Find where the given text appears and provide that cell's center as [X, Y] coordinate. 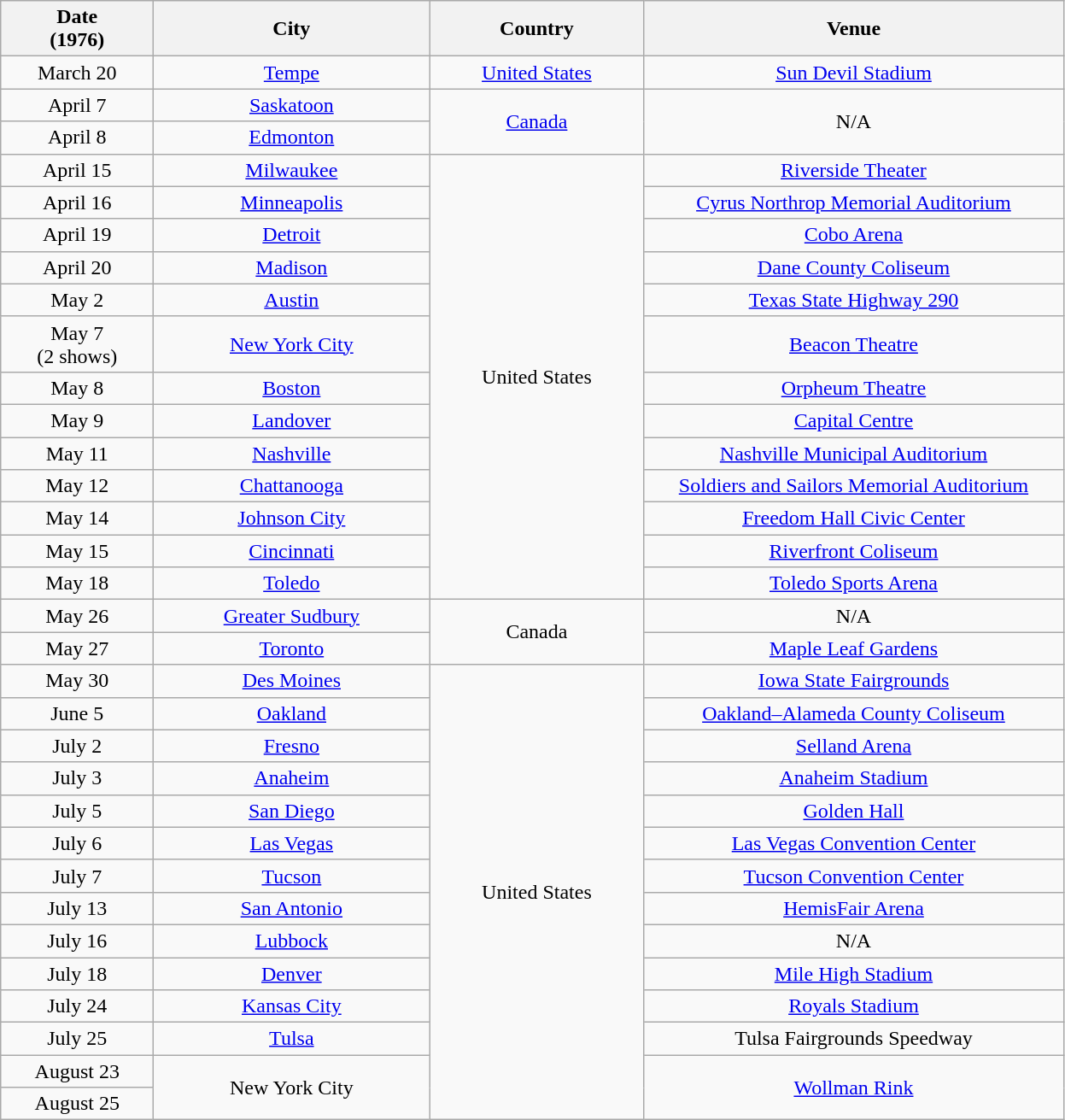
August 23 [77, 1071]
Cincinnati [292, 551]
Lubbock [292, 941]
March 20 [77, 73]
Toronto [292, 648]
Edmonton [292, 138]
May 26 [77, 616]
Des Moines [292, 681]
May 9 [77, 420]
HemisFair Arena [854, 908]
Toledo Sports Arena [854, 583]
Fresno [292, 746]
Royals Stadium [854, 1006]
August 25 [77, 1104]
May 30 [77, 681]
May 15 [77, 551]
Riverside Theater [854, 170]
Chattanooga [292, 486]
Tucson [292, 876]
April 8 [77, 138]
Iowa State Fairgrounds [854, 681]
Texas State Highway 290 [854, 300]
April 16 [77, 202]
Boston [292, 388]
July 7 [77, 876]
Nashville [292, 454]
Country [536, 29]
Tulsa [292, 1039]
Capital Centre [854, 420]
Detroit [292, 235]
Landover [292, 420]
Oakland–Alameda County Coliseum [854, 713]
City [292, 29]
Kansas City [292, 1006]
Golden Hall [854, 811]
San Antonio [292, 908]
Milwaukee [292, 170]
Oakland [292, 713]
May 2 [77, 300]
July 6 [77, 843]
May 14 [77, 519]
Tucson Convention Center [854, 876]
Mile High Stadium [854, 973]
July 16 [77, 941]
Toledo [292, 583]
Austin [292, 300]
Anaheim [292, 778]
Sun Devil Stadium [854, 73]
San Diego [292, 811]
April 15 [77, 170]
May 18 [77, 583]
Orpheum Theatre [854, 388]
Greater Sudbury [292, 616]
July 5 [77, 811]
Wollman Rink [854, 1088]
Cyrus Northrop Memorial Auditorium [854, 202]
May 8 [77, 388]
July 3 [77, 778]
Anaheim Stadium [854, 778]
Minneapolis [292, 202]
Soldiers and Sailors Memorial Auditorium [854, 486]
Las Vegas Convention Center [854, 843]
Maple Leaf Gardens [854, 648]
April 7 [77, 105]
July 13 [77, 908]
May 7(2 shows) [77, 343]
Beacon Theatre [854, 343]
Venue [854, 29]
Saskatoon [292, 105]
Dane County Coliseum [854, 267]
Selland Arena [854, 746]
April 19 [77, 235]
May 11 [77, 454]
July 18 [77, 973]
Freedom Hall Civic Center [854, 519]
Denver [292, 973]
Madison [292, 267]
July 25 [77, 1039]
July 2 [77, 746]
Johnson City [292, 519]
Las Vegas [292, 843]
May 27 [77, 648]
Riverfront Coliseum [854, 551]
May 12 [77, 486]
Nashville Municipal Auditorium [854, 454]
Tulsa Fairgrounds Speedway [854, 1039]
June 5 [77, 713]
April 20 [77, 267]
Tempe [292, 73]
Date(1976) [77, 29]
July 24 [77, 1006]
Cobo Arena [854, 235]
